From the cell containing the given text, extract its center point as [x, y] coordinate. 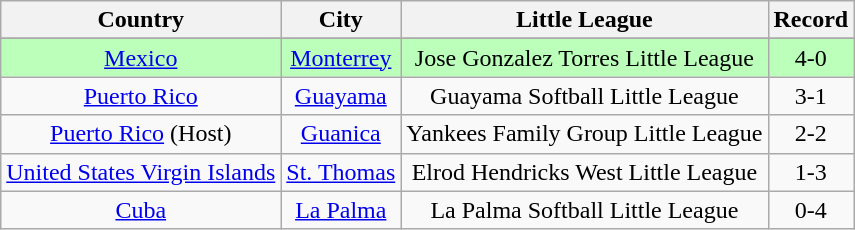
St. Thomas [341, 172]
3-1 [811, 96]
Cuba [141, 210]
United States Virgin Islands [141, 172]
City [341, 20]
Puerto Rico [141, 96]
Elrod Hendricks West Little League [584, 172]
Yankees Family Group Little League [584, 134]
Guayama [341, 96]
Guanica [341, 134]
Guayama Softball Little League [584, 96]
Record [811, 20]
Mexico [141, 58]
Monterrey [341, 58]
Country [141, 20]
0-4 [811, 210]
4-0 [811, 58]
La Palma [341, 210]
2-2 [811, 134]
La Palma Softball Little League [584, 210]
Little League [584, 20]
Jose Gonzalez Torres Little League [584, 58]
Puerto Rico (Host) [141, 134]
1-3 [811, 172]
